Find where the given text appears and provide that cell's center as [X, Y] coordinate. 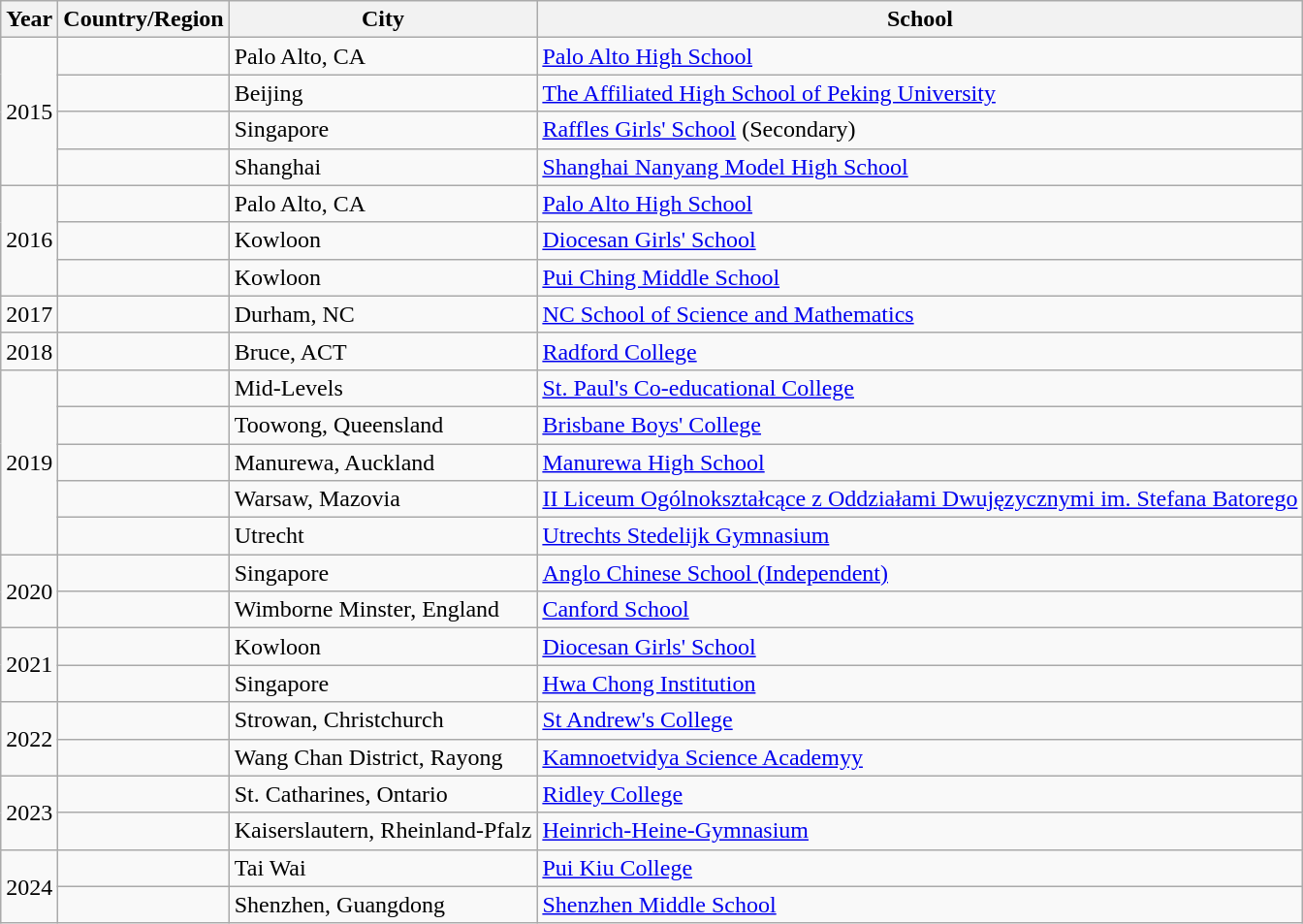
2023 [29, 812]
2016 [29, 240]
School [920, 19]
Kamnoetvidya Science Academyy [920, 757]
2024 [29, 886]
2019 [29, 462]
Kaiserslautern, Rheinland-Pfalz [383, 831]
Shanghai Nanyang Model High School [920, 167]
2022 [29, 739]
Pui Ching Middle School [920, 277]
Utrecht [383, 536]
St. Catharines, Ontario [383, 794]
Raffles Girls' School (Secondary) [920, 130]
Shenzhen, Guangdong [383, 905]
Radford College [920, 351]
Warsaw, Mazovia [383, 499]
Strowan, Christchurch [383, 720]
Toowong, Queensland [383, 425]
Tai Wai [383, 868]
2018 [29, 351]
Brisbane Boys' College [920, 425]
Manurewa High School [920, 462]
NC School of Science and Mathematics [920, 314]
Canford School [920, 610]
2015 [29, 112]
Beijing [383, 93]
Year [29, 19]
Pui Kiu College [920, 868]
Shenzhen Middle School [920, 905]
Wimborne Minster, England [383, 610]
Durham, NC [383, 314]
Shanghai [383, 167]
2017 [29, 314]
Hwa Chong Institution [920, 684]
Mid-Levels [383, 388]
Country/Region [143, 19]
2020 [29, 591]
St Andrew's College [920, 720]
Utrechts Stedelijk Gymnasium [920, 536]
The Affiliated High School of Peking University [920, 93]
Wang Chan District, Rayong [383, 757]
Heinrich-Heine-Gymnasium [920, 831]
Ridley College [920, 794]
II Liceum Ogólnokształcące z Oddziałami Dwujęzycznymi im. Stefana Batorego [920, 499]
St. Paul's Co-educational College [920, 388]
City [383, 19]
2021 [29, 665]
Bruce, ACT [383, 351]
Manurewa, Auckland [383, 462]
Anglo Chinese School (Independent) [920, 573]
